Return the (x, y) coordinate for the center point of the cell that contains the specified text.  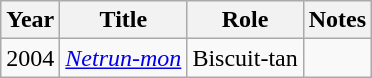
Year (30, 20)
Title (124, 20)
Notes (337, 20)
Netrun-mon (124, 58)
Biscuit-tan (245, 58)
2004 (30, 58)
Role (245, 20)
